Provide the (x, y) coordinate of the cell's center where the given text is located.  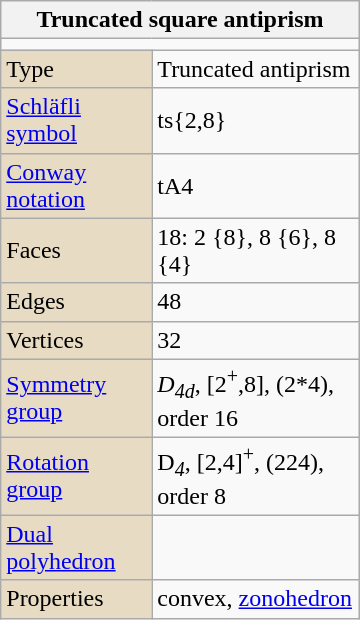
Faces (76, 250)
18: 2 {8}, 8 {6}, 8 {4} (256, 250)
48 (256, 302)
convex, zonohedron (256, 599)
tA4 (256, 186)
Dual polyhedron (76, 548)
Rotation group (76, 476)
D4d, [2+,8], (2*4), order 16 (256, 398)
Schläfli symbol (76, 120)
Type (76, 69)
Conway notation (76, 186)
Truncated antiprism (256, 69)
Truncated square antiprism (180, 20)
ts{2,8} (256, 120)
Properties (76, 599)
Symmetry group (76, 398)
32 (256, 340)
D4, [2,4]+, (224), order 8 (256, 476)
Vertices (76, 340)
Edges (76, 302)
